Identify which cell holds the provided text, then report its [x, y] central coordinate. 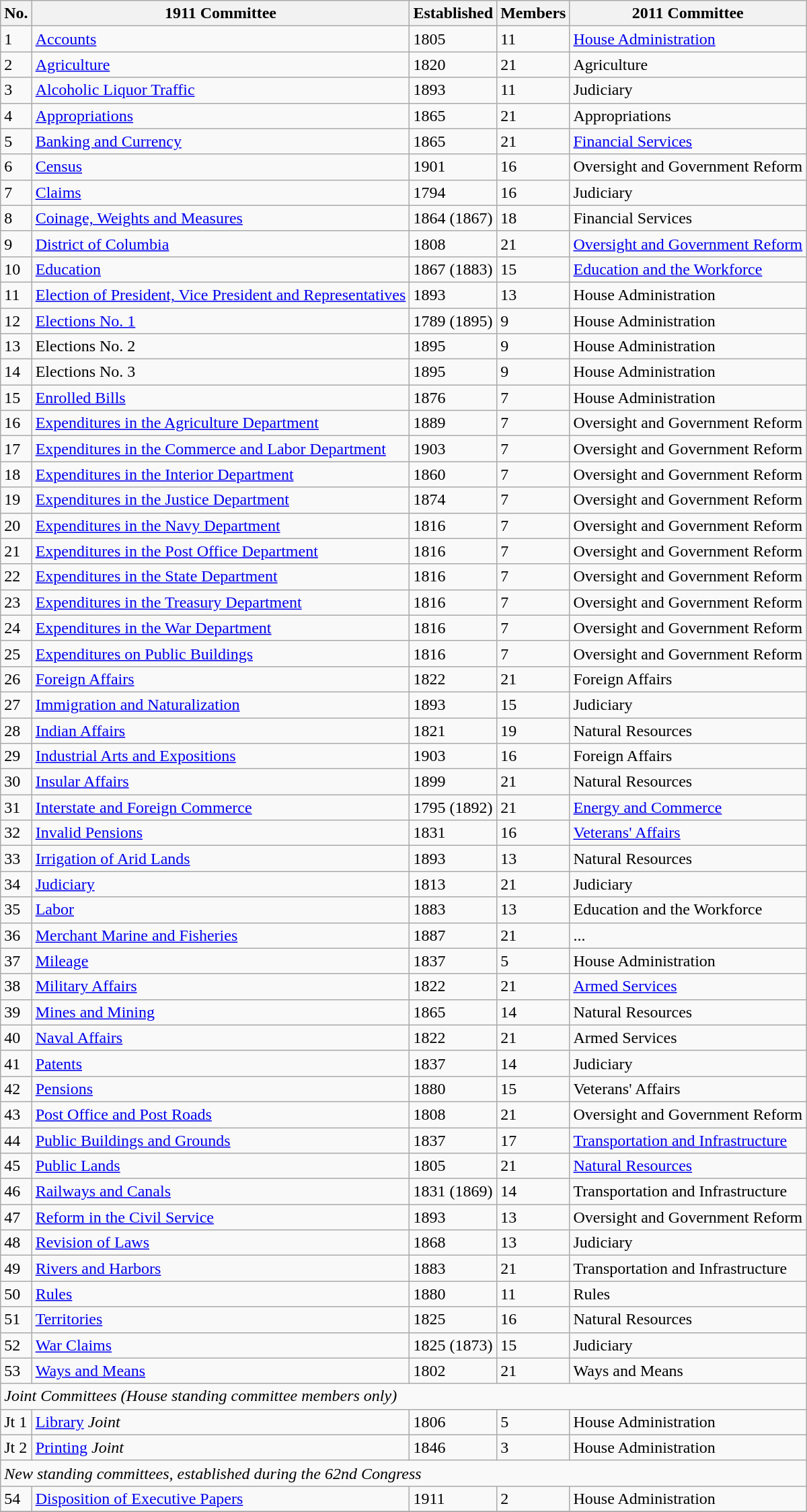
Claims [221, 192]
Alcoholic Liquor Traffic [221, 90]
Naval Affairs [221, 1038]
Insular Affairs [221, 782]
52 [16, 1345]
New standing committees, established during the 62nd Congress [403, 1473]
50 [16, 1294]
Energy and Commerce [688, 807]
Members [533, 13]
1846 [453, 1447]
29 [16, 756]
Enrolled Bills [221, 398]
Indian Affairs [221, 730]
47 [16, 1217]
36 [16, 935]
Territories [221, 1320]
Revision of Laws [221, 1243]
Elections No. 2 [221, 347]
48 [16, 1243]
Jt 1 [16, 1422]
Invalid Pensions [221, 833]
45 [16, 1166]
1802 [453, 1371]
1860 [453, 474]
2011 Committee [688, 13]
Reform in the Civil Service [221, 1217]
Public Lands [221, 1166]
6 [16, 167]
43 [16, 1114]
33 [16, 859]
Railways and Canals [221, 1192]
27 [16, 705]
Expenditures in the Justice Department [221, 500]
30 [16, 782]
Expenditures on Public Buildings [221, 653]
35 [16, 910]
Pensions [221, 1089]
40 [16, 1038]
41 [16, 1063]
Expenditures in the Navy Department [221, 526]
37 [16, 961]
Expenditures in the State Department [221, 577]
1 [16, 39]
1813 [453, 884]
38 [16, 986]
1911 Committee [221, 13]
Labor [221, 910]
War Claims [221, 1345]
26 [16, 679]
Merchant Marine and Fisheries [221, 935]
Expenditures in the War Department [221, 628]
1821 [453, 730]
4 [16, 116]
39 [16, 1012]
28 [16, 730]
31 [16, 807]
District of Columbia [221, 244]
1867 (1883) [453, 269]
Joint Committees (House standing committee members only) [403, 1396]
Election of President, Vice President and Representatives [221, 295]
51 [16, 1320]
53 [16, 1371]
1889 [453, 423]
Established [453, 13]
Interstate and Foreign Commerce [221, 807]
Banking and Currency [221, 141]
1868 [453, 1243]
Mileage [221, 961]
Post Office and Post Roads [221, 1114]
1831 (1869) [453, 1192]
No. [16, 13]
1820 [453, 65]
1794 [453, 192]
1887 [453, 935]
... [688, 935]
Disposition of Executive Papers [221, 1499]
1876 [453, 398]
46 [16, 1192]
Irrigation of Arid Lands [221, 859]
1831 [453, 833]
1874 [453, 500]
Accounts [221, 39]
12 [16, 321]
Expenditures in the Interior Department [221, 474]
1806 [453, 1422]
1825 [453, 1320]
Industrial Arts and Expositions [221, 756]
Mines and Mining [221, 1012]
Census [221, 167]
24 [16, 628]
Expenditures in the Agriculture Department [221, 423]
Jt 2 [16, 1447]
Expenditures in the Post Office Department [221, 551]
54 [16, 1499]
Immigration and Naturalization [221, 705]
Expenditures in the Commerce and Labor Department [221, 449]
8 [16, 218]
49 [16, 1268]
1911 [453, 1499]
20 [16, 526]
1899 [453, 782]
Elections No. 1 [221, 321]
34 [16, 884]
Education [221, 269]
Coinage, Weights and Measures [221, 218]
32 [16, 833]
25 [16, 653]
1789 (1895) [453, 321]
Rivers and Harbors [221, 1268]
22 [16, 577]
44 [16, 1141]
Printing Joint [221, 1447]
10 [16, 269]
Military Affairs [221, 986]
1795 (1892) [453, 807]
Library Joint [221, 1422]
1901 [453, 167]
23 [16, 602]
Expenditures in the Treasury Department [221, 602]
1825 (1873) [453, 1345]
Elections No. 3 [221, 372]
Patents [221, 1063]
Public Buildings and Grounds [221, 1141]
42 [16, 1089]
1864 (1867) [453, 218]
